Pinpoint the cell where the given text exists, returning its [X, Y] midpoint coordinate. 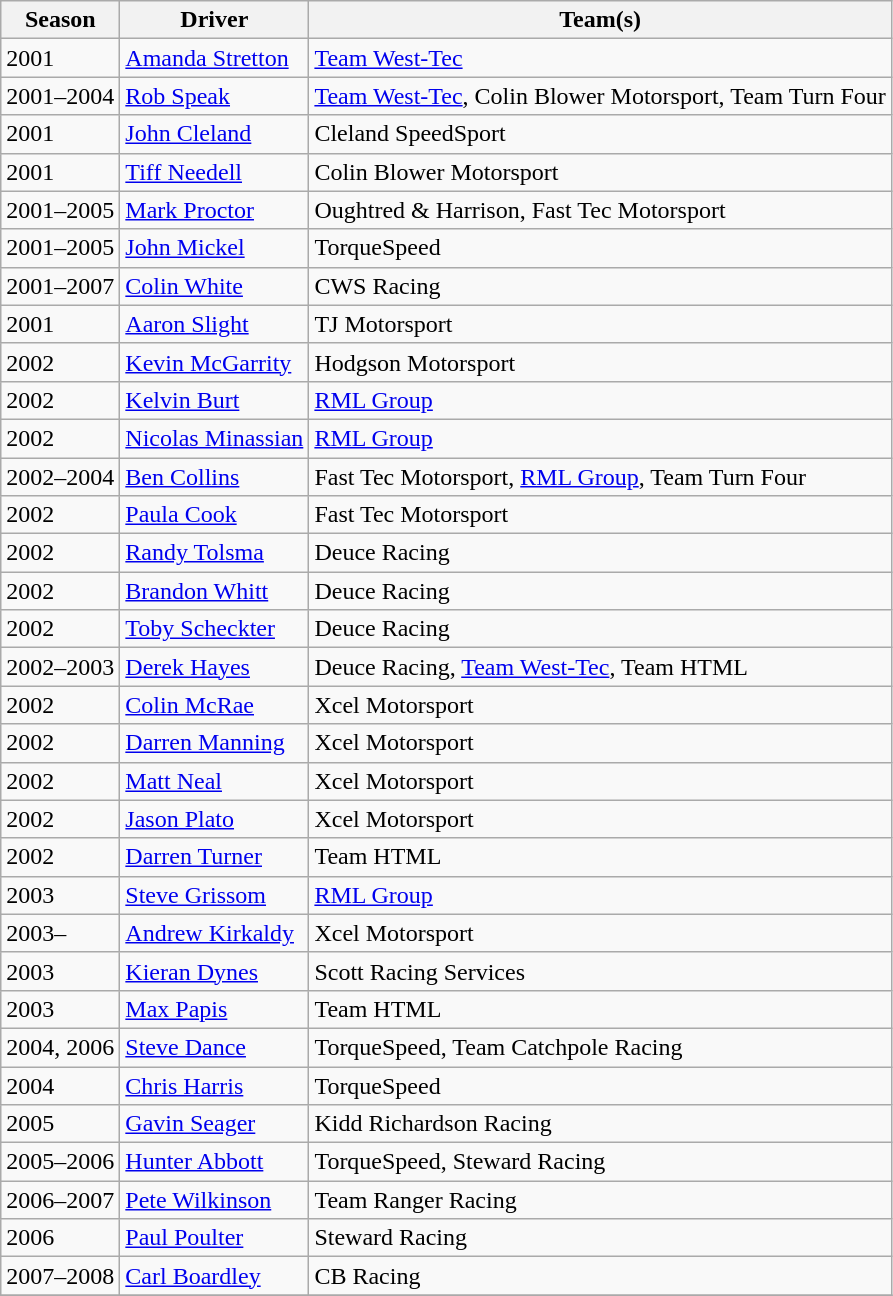
2006 [60, 1238]
Kelvin Burt [214, 400]
Steward Racing [600, 1238]
CWS Racing [600, 286]
2007–2008 [60, 1276]
Hunter Abbott [214, 1162]
TJ Motorsport [600, 324]
2005–2006 [60, 1162]
Max Papis [214, 1009]
Darren Turner [214, 857]
Toby Scheckter [214, 629]
John Cleland [214, 134]
2004 [60, 1085]
Kevin McGarrity [214, 362]
Mark Proctor [214, 210]
Darren Manning [214, 743]
Pete Wilkinson [214, 1200]
Fast Tec Motorsport, RML Group, Team Turn Four [600, 477]
Rob Speak [214, 96]
Jason Plato [214, 819]
Team West-Tec [600, 58]
Nicolas Minassian [214, 438]
Randy Tolsma [214, 553]
Andrew Kirkaldy [214, 933]
Team West-Tec, Colin Blower Motorsport, Team Turn Four [600, 96]
2002–2003 [60, 667]
TorqueSpeed, Steward Racing [600, 1162]
2003– [60, 933]
Ben Collins [214, 477]
2001–2004 [60, 96]
Paula Cook [214, 515]
Carl Boardley [214, 1276]
Colin White [214, 286]
Chris Harris [214, 1085]
Gavin Seager [214, 1124]
Cleland SpeedSport [600, 134]
Kidd Richardson Racing [600, 1124]
Amanda Stretton [214, 58]
Season [60, 20]
CB Racing [600, 1276]
Paul Poulter [214, 1238]
Driver [214, 20]
Oughtred & Harrison, Fast Tec Motorsport [600, 210]
Matt Neal [214, 781]
John Mickel [214, 248]
Steve Dance [214, 1047]
2004, 2006 [60, 1047]
Kieran Dynes [214, 971]
Fast Tec Motorsport [600, 515]
Hodgson Motorsport [600, 362]
Aaron Slight [214, 324]
2005 [60, 1124]
Team(s) [600, 20]
Scott Racing Services [600, 971]
2002–2004 [60, 477]
Colin Blower Motorsport [600, 172]
TorqueSpeed, Team Catchpole Racing [600, 1047]
Brandon Whitt [214, 591]
Colin McRae [214, 705]
Steve Grissom [214, 895]
Team Ranger Racing [600, 1200]
Tiff Needell [214, 172]
Deuce Racing, Team West-Tec, Team HTML [600, 667]
2001–2007 [60, 286]
2006–2007 [60, 1200]
Derek Hayes [214, 667]
